Search for the cell housing the specified text and yield its (x, y) center coordinate. 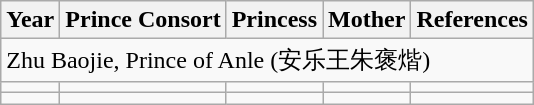
Year (30, 20)
Prince Consort (143, 20)
Zhu Baojie, Prince of Anle (安乐王朱褒煯) (268, 60)
References (472, 20)
Mother (367, 20)
Princess (274, 20)
